Return (X, Y) of the center of cell containing provided text 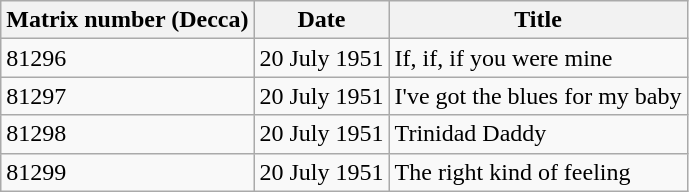
81297 (128, 96)
Title (538, 20)
The right kind of feeling (538, 172)
81296 (128, 58)
I've got the blues for my baby (538, 96)
Trinidad Daddy (538, 134)
If, if, if you were mine (538, 58)
Matrix number (Decca) (128, 20)
81299 (128, 172)
Date (322, 20)
81298 (128, 134)
